Search for the cell housing the specified text and yield its (x, y) center coordinate. 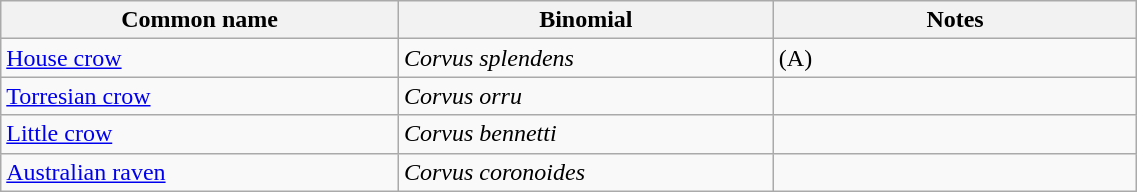
Binomial (586, 20)
House crow (200, 58)
Common name (200, 20)
Little crow (200, 134)
Torresian crow (200, 96)
Australian raven (200, 172)
Corvus bennetti (586, 134)
Corvus splendens (586, 58)
Notes (955, 20)
Corvus orru (586, 96)
Corvus coronoides (586, 172)
(A) (955, 58)
